Output the (X, Y) coordinate of the center of the cell containing the given text.  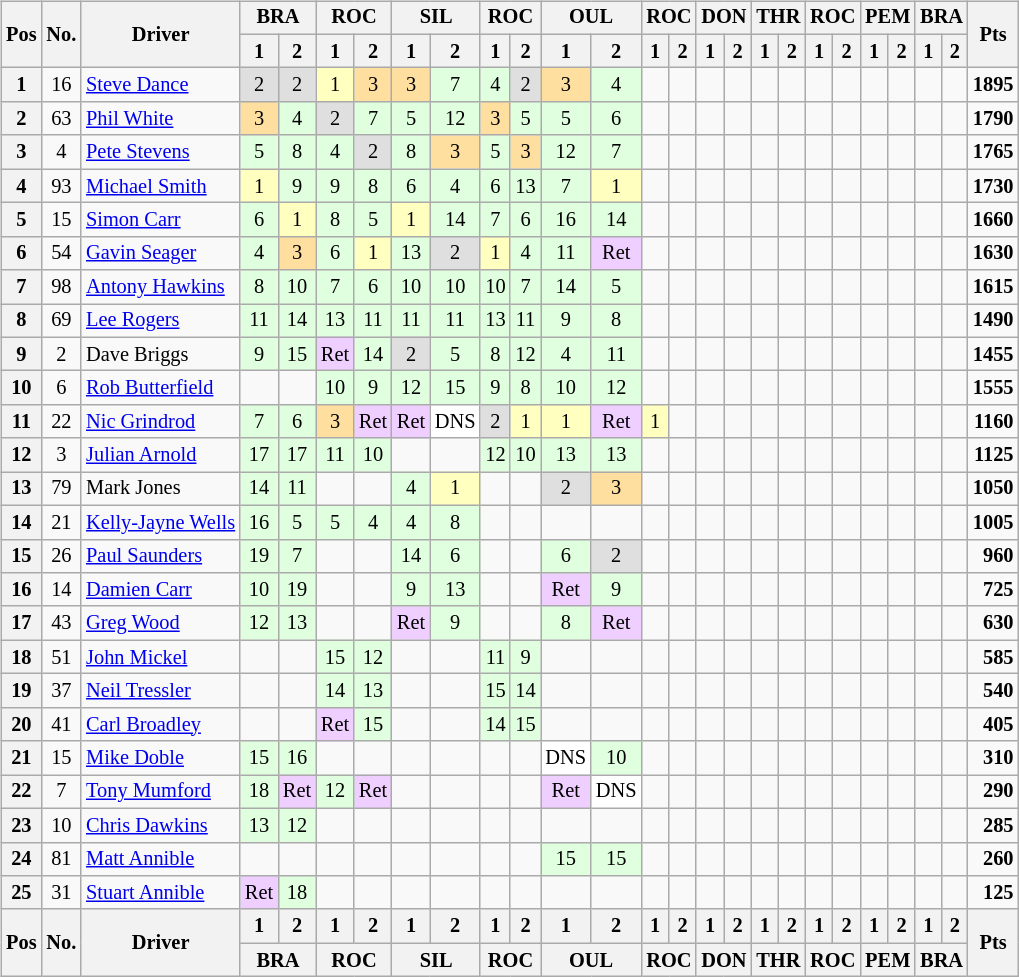
540 (993, 691)
Phil White (160, 119)
Nic Grindrod (160, 422)
54 (61, 253)
725 (993, 590)
Paul Saunders (160, 556)
Julian Arnold (160, 455)
Matt Annible (160, 859)
Chris Dawkins (160, 825)
Pete Stevens (160, 152)
290 (993, 792)
285 (993, 825)
1790 (993, 119)
1490 (993, 321)
20 (21, 724)
24 (21, 859)
69 (61, 321)
1125 (993, 455)
81 (61, 859)
Greg Wood (160, 623)
960 (993, 556)
1555 (993, 388)
98 (61, 287)
Gavin Seager (160, 253)
43 (61, 623)
630 (993, 623)
Carl Broadley (160, 724)
Stuart Annible (160, 893)
405 (993, 724)
1160 (993, 422)
1765 (993, 152)
63 (61, 119)
1895 (993, 85)
37 (61, 691)
Damien Carr (160, 590)
26 (61, 556)
Kelly-Jayne Wells (160, 522)
John Mickel (160, 657)
Mark Jones (160, 489)
Mike Doble (160, 758)
1730 (993, 186)
41 (61, 724)
93 (61, 186)
1050 (993, 489)
Rob Butterfield (160, 388)
Michael Smith (160, 186)
79 (61, 489)
1615 (993, 287)
Tony Mumford (160, 792)
23 (21, 825)
51 (61, 657)
1630 (993, 253)
1005 (993, 522)
310 (993, 758)
Dave Briggs (160, 354)
125 (993, 893)
Simon Carr (160, 220)
585 (993, 657)
1455 (993, 354)
260 (993, 859)
25 (21, 893)
1660 (993, 220)
Antony Hawkins (160, 287)
31 (61, 893)
Steve Dance (160, 85)
Lee Rogers (160, 321)
Neil Tressler (160, 691)
